Return the [X, Y] coordinate for the center point of the cell that contains the specified text.  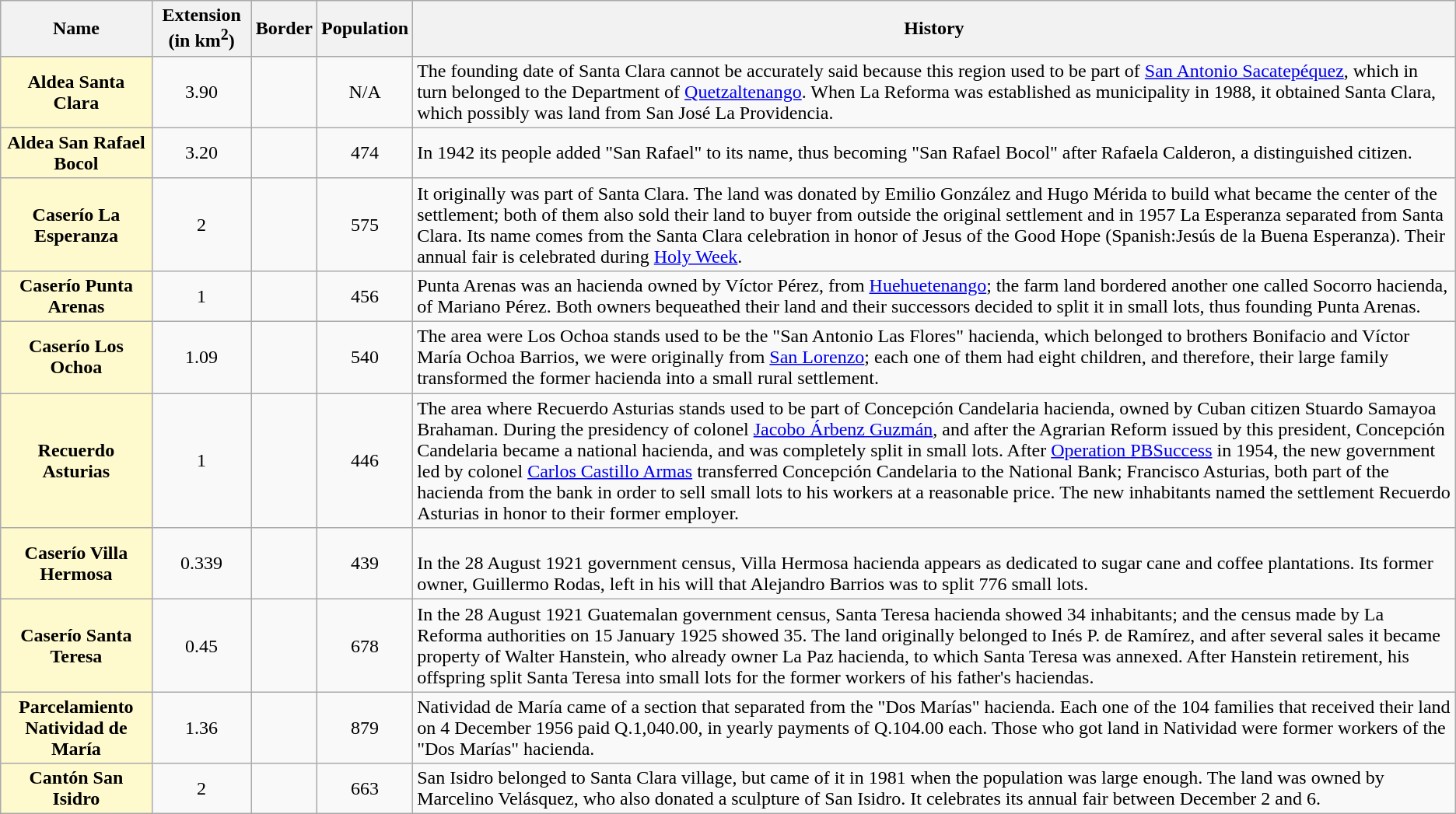
0.339 [201, 564]
Caserío La Esperanza [76, 224]
1.09 [201, 358]
Border [284, 29]
663 [366, 788]
Parcelamiento Natividad de María [76, 728]
678 [366, 645]
Cantón San Isidro [76, 788]
0.45 [201, 645]
439 [366, 564]
456 [366, 295]
History [935, 29]
Name [76, 29]
In 1942 its people added "San Rafael" to its name, thus becoming "San Rafael Bocol" after Rafaela Calderon, a distinguished citizen. [935, 152]
Aldea Santa Clara [76, 92]
3.20 [201, 152]
575 [366, 224]
Caserío Villa Hermosa [76, 564]
446 [366, 460]
Caserío Los Ochoa [76, 358]
Extension (in km2) [201, 29]
Population [366, 29]
Recuerdo Asturias [76, 460]
Caserío Santa Teresa [76, 645]
Aldea San Rafael Bocol [76, 152]
Caserío Punta Arenas [76, 295]
540 [366, 358]
474 [366, 152]
3.90 [201, 92]
N/A [366, 92]
879 [366, 728]
1.36 [201, 728]
